Locate the cell with the specified text and output its (x, y) center coordinate. 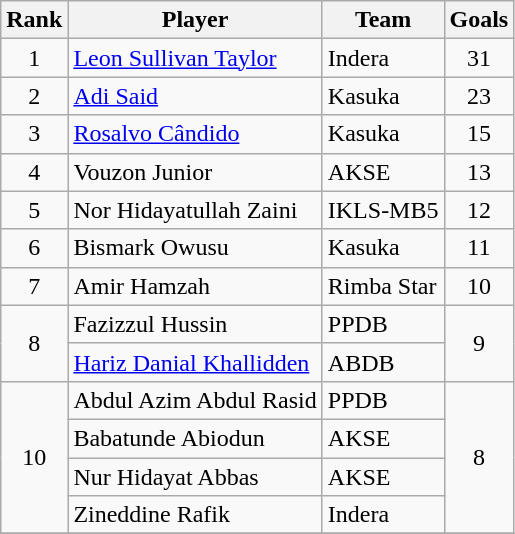
6 (34, 248)
7 (34, 286)
Goals (479, 20)
Babatunde Abiodun (195, 438)
Fazizzul Hussin (195, 324)
IKLS-MB5 (383, 210)
5 (34, 210)
Zineddine Rafik (195, 515)
Team (383, 20)
Adi Said (195, 96)
Hariz Danial Khallidden (195, 362)
Nur Hidayat Abbas (195, 477)
Vouzon Junior (195, 172)
Rosalvo Cândido (195, 134)
ABDB (383, 362)
12 (479, 210)
15 (479, 134)
1 (34, 58)
Bismark Owusu (195, 248)
4 (34, 172)
Amir Hamzah (195, 286)
2 (34, 96)
Abdul Azim Abdul Rasid (195, 400)
9 (479, 343)
Nor Hidayatullah Zaini (195, 210)
11 (479, 248)
23 (479, 96)
Rimba Star (383, 286)
Player (195, 20)
Rank (34, 20)
31 (479, 58)
Leon Sullivan Taylor (195, 58)
3 (34, 134)
13 (479, 172)
